Return the [x, y] coordinate for the center point of the cell that contains the specified text.  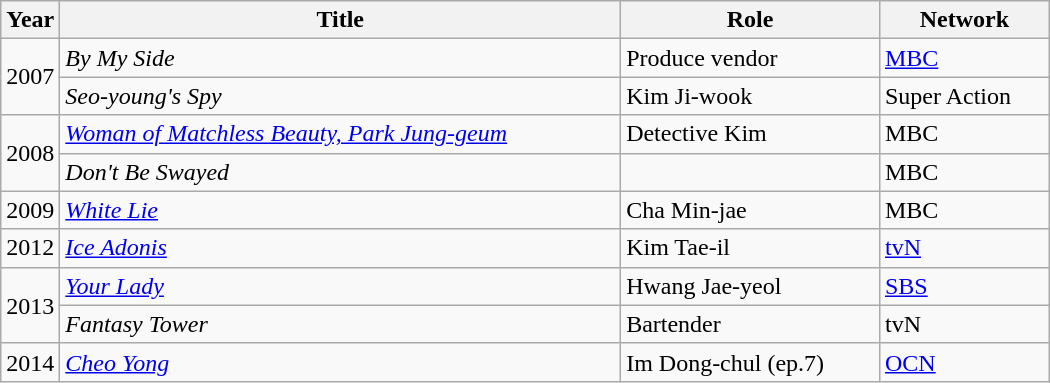
2012 [30, 248]
2013 [30, 305]
Im Dong-chul (ep.7) [750, 362]
Kim Ji-wook [750, 96]
2008 [30, 153]
Hwang Jae-yeol [750, 286]
2014 [30, 362]
Cheo Yong [340, 362]
SBS [964, 286]
Cha Min-jae [750, 210]
Ice Adonis [340, 248]
OCN [964, 362]
Kim Tae-il [750, 248]
2007 [30, 77]
Network [964, 20]
Produce vendor [750, 58]
Your Lady [340, 286]
White Lie [340, 210]
2009 [30, 210]
Seo-young's Spy [340, 96]
Woman of Matchless Beauty, Park Jung-geum [340, 134]
Detective Kim [750, 134]
Title [340, 20]
Role [750, 20]
Year [30, 20]
Super Action [964, 96]
Don't Be Swayed [340, 172]
By My Side [340, 58]
Fantasy Tower [340, 324]
Bartender [750, 324]
